Provide the [x, y] coordinate of the cell's center where the given text is located.  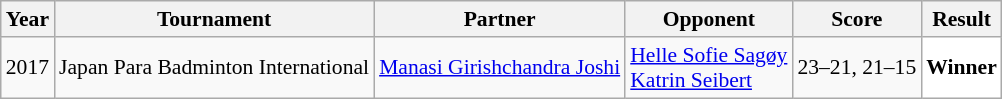
Manasi Girishchandra Joshi [500, 68]
2017 [28, 68]
Year [28, 19]
Winner [962, 68]
Partner [500, 19]
Opponent [708, 19]
Score [856, 19]
Tournament [214, 19]
23–21, 21–15 [856, 68]
Japan Para Badminton International [214, 68]
Helle Sofie Sagøy Katrin Seibert [708, 68]
Result [962, 19]
